Search for the cell housing the specified text and yield its (X, Y) center coordinate. 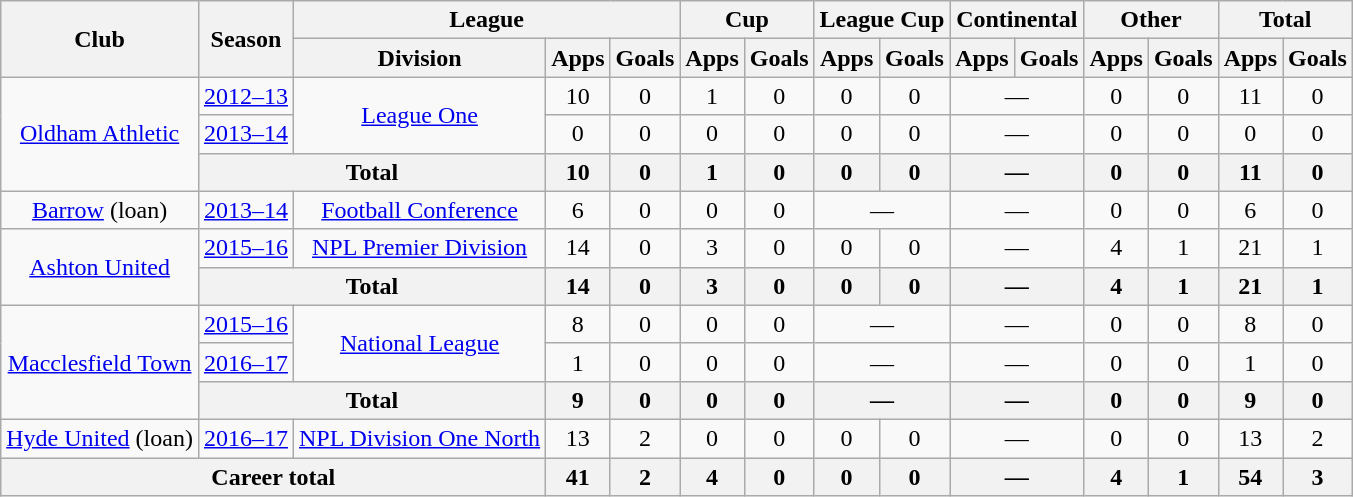
Season (246, 39)
Ashton United (100, 267)
League One (419, 115)
Macclesfield Town (100, 362)
Cup (747, 20)
54 (1250, 477)
Continental (1017, 20)
Football Conference (419, 210)
National League (419, 343)
Division (419, 58)
League (486, 20)
2012–13 (246, 96)
NPL Premier Division (419, 248)
League Cup (882, 20)
Oldham Athletic (100, 134)
Barrow (loan) (100, 210)
Other (1151, 20)
41 (578, 477)
Career total (274, 477)
Club (100, 39)
Hyde United (loan) (100, 438)
NPL Division One North (419, 438)
